Extract the (x, y) coordinate from the center of the cell holding the provided text.  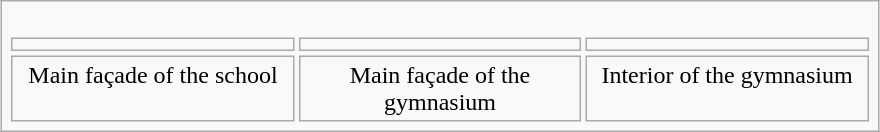
Main façade of the school (154, 88)
Main façade of the school Main façade of the gymnasium Interior of the gymnasium (440, 66)
Interior of the gymnasium (728, 88)
Main façade of the gymnasium (440, 88)
